Scan for the cell matching the given text and deliver its [X, Y] coordinate at center. 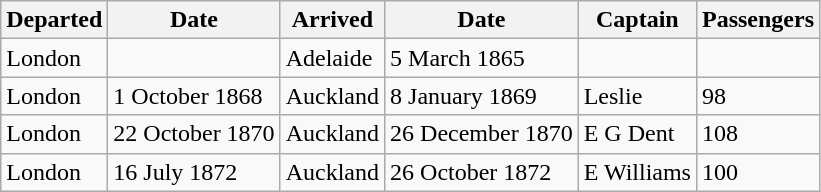
Adelaide [332, 58]
Leslie [637, 96]
100 [758, 172]
E G Dent [637, 134]
98 [758, 96]
26 October 1872 [482, 172]
1 October 1868 [194, 96]
Passengers [758, 20]
108 [758, 134]
E Williams [637, 172]
Arrived [332, 20]
Departed [54, 20]
26 December 1870 [482, 134]
8 January 1869 [482, 96]
5 March 1865 [482, 58]
Captain [637, 20]
16 July 1872 [194, 172]
22 October 1870 [194, 134]
